Return the (x, y) coordinate for the center point of the cell that contains the specified text.  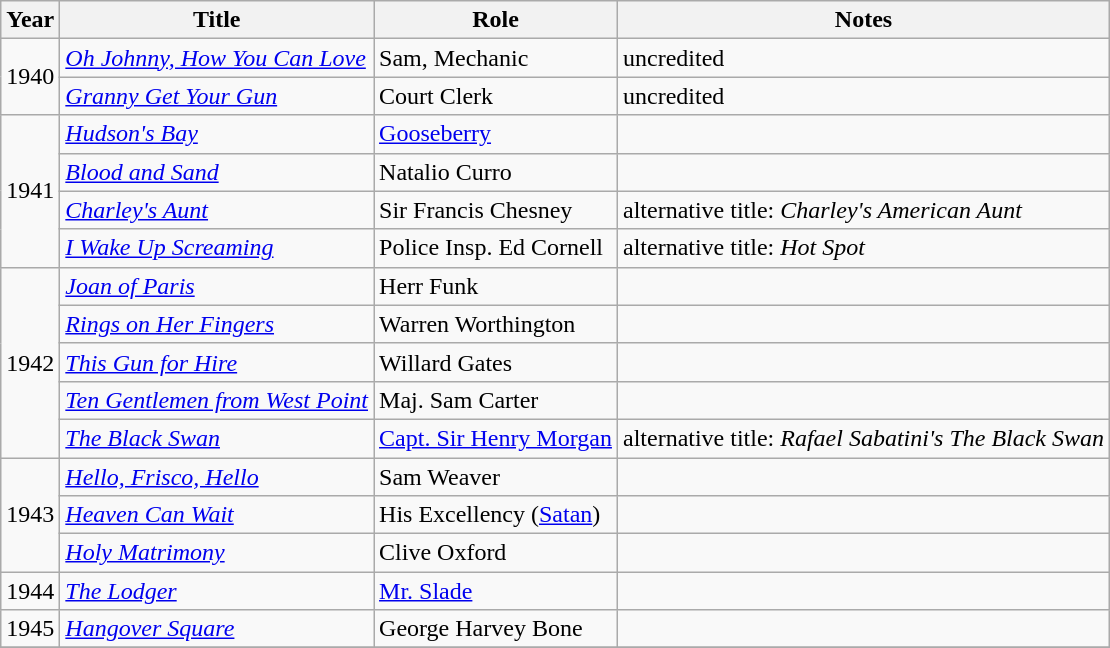
1944 (30, 591)
Sir Francis Chesney (496, 210)
Charley's Aunt (217, 210)
alternative title: Rafael Sabatini's The Black Swan (863, 438)
Hangover Square (217, 629)
Sam Weaver (496, 477)
The Black Swan (217, 438)
Sam, Mechanic (496, 58)
1945 (30, 629)
1942 (30, 362)
Hudson's Bay (217, 134)
Notes (863, 20)
This Gun for Hire (217, 362)
Granny Get Your Gun (217, 96)
Heaven Can Wait (217, 515)
Title (217, 20)
Maj. Sam Carter (496, 400)
George Harvey Bone (496, 629)
His Excellency (Satan) (496, 515)
Year (30, 20)
Willard Gates (496, 362)
alternative title: Hot Spot (863, 248)
Oh Johnny, How You Can Love (217, 58)
Natalio Curro (496, 172)
Joan of Paris (217, 286)
Warren Worthington (496, 324)
I Wake Up Screaming (217, 248)
1943 (30, 515)
Mr. Slade (496, 591)
The Lodger (217, 591)
alternative title: Charley's American Aunt (863, 210)
Capt. Sir Henry Morgan (496, 438)
Clive Oxford (496, 553)
Role (496, 20)
Hello, Frisco, Hello (217, 477)
Police Insp. Ed Cornell (496, 248)
Herr Funk (496, 286)
Rings on Her Fingers (217, 324)
Court Clerk (496, 96)
Gooseberry (496, 134)
1940 (30, 77)
Holy Matrimony (217, 553)
Blood and Sand (217, 172)
Ten Gentlemen from West Point (217, 400)
1941 (30, 191)
